Search for the cell housing the specified text and yield its (X, Y) center coordinate. 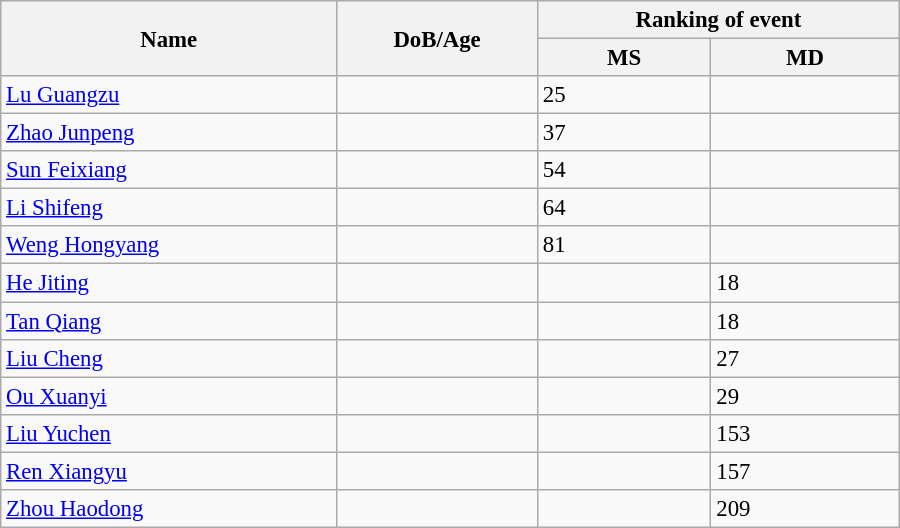
Liu Cheng (169, 358)
209 (805, 509)
Li Shifeng (169, 208)
MD (805, 58)
Weng Hongyang (169, 245)
54 (624, 170)
He Jiting (169, 283)
64 (624, 208)
Lu Guangzu (169, 95)
Sun Feixiang (169, 170)
29 (805, 396)
MS (624, 58)
Ranking of event (718, 20)
Tan Qiang (169, 321)
153 (805, 433)
157 (805, 471)
Liu Yuchen (169, 433)
Zhao Junpeng (169, 133)
81 (624, 245)
Name (169, 38)
25 (624, 95)
Zhou Haodong (169, 509)
Ren Xiangyu (169, 471)
27 (805, 358)
DoB/Age (438, 38)
Ou Xuanyi (169, 396)
37 (624, 133)
